Return the (X, Y) coordinate for the center point of the cell that contains the specified text.  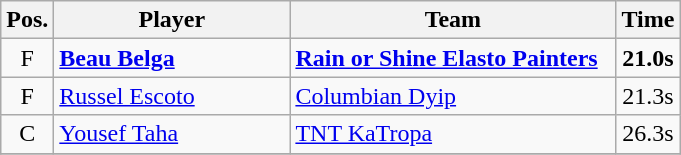
Team (453, 20)
Rain or Shine Elasto Painters (453, 58)
Beau Belga (172, 58)
21.3s (648, 96)
Russel Escoto (172, 96)
C (28, 134)
Columbian Dyip (453, 96)
21.0s (648, 58)
Time (648, 20)
Yousef Taha (172, 134)
Pos. (28, 20)
26.3s (648, 134)
TNT KaTropa (453, 134)
Player (172, 20)
